Locate the cell with the specified text and output its (X, Y) center coordinate. 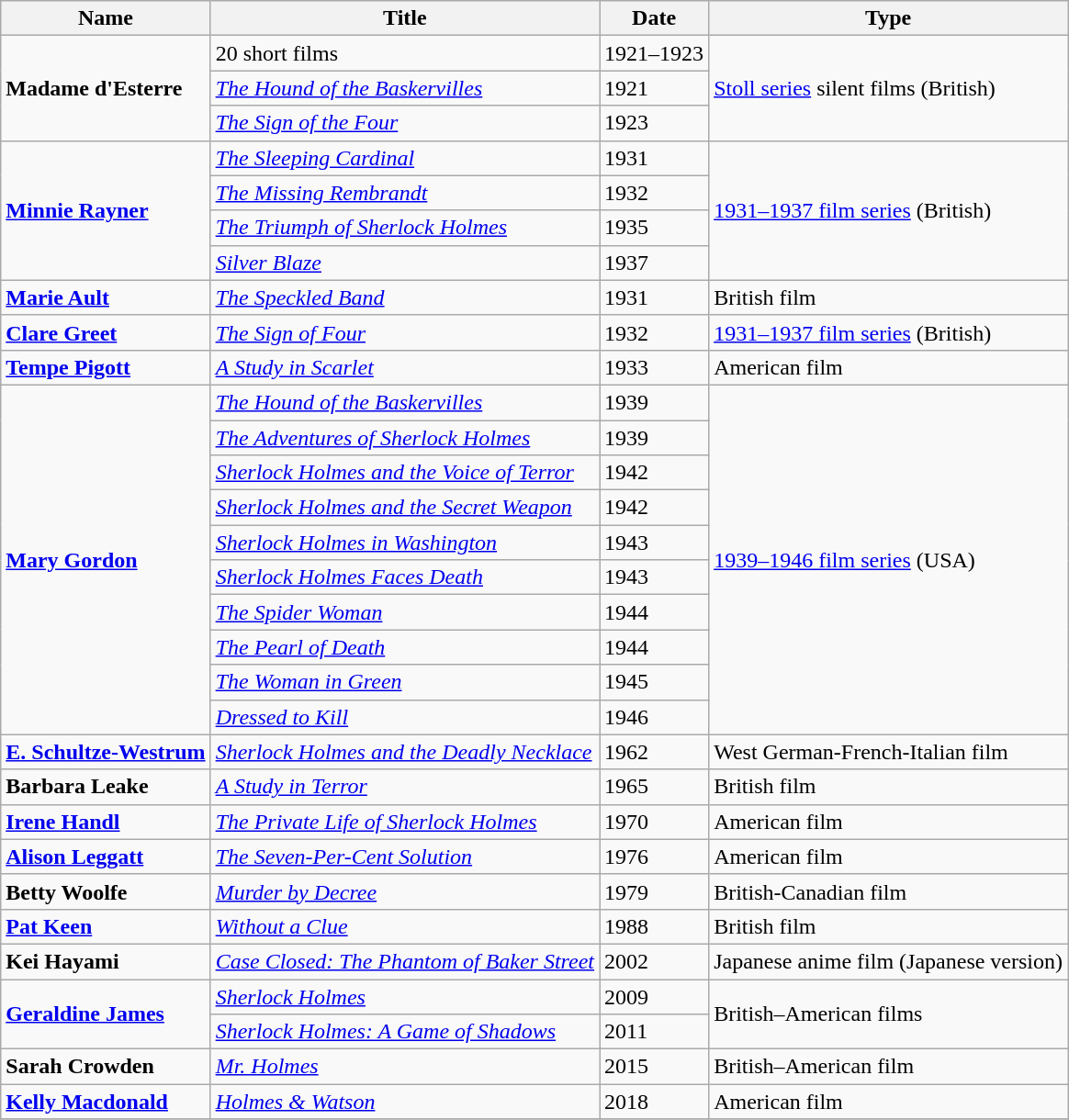
Murder by Decree (404, 891)
Sherlock Holmes (404, 996)
Clare Greet (106, 332)
The Triumph of Sherlock Holmes (404, 228)
20 short films (404, 53)
Pat Keen (106, 926)
The Seven-Per-Cent Solution (404, 857)
Dressed to Kill (404, 717)
The Adventures of Sherlock Holmes (404, 438)
Sherlock Holmes and the Deadly Necklace (404, 752)
1921–1923 (654, 53)
Sherlock Holmes Faces Death (404, 577)
2018 (654, 1102)
Irene Handl (106, 822)
Alison Leggatt (106, 857)
2009 (654, 996)
2011 (654, 1032)
Name (106, 18)
1988 (654, 926)
A Study in Scarlet (404, 367)
British–American films (889, 1014)
The Sleeping Cardinal (404, 158)
1965 (654, 787)
The Private Life of Sherlock Holmes (404, 822)
The Spider Woman (404, 612)
1979 (654, 891)
Marie Ault (106, 297)
1970 (654, 822)
Sherlock Holmes in Washington (404, 543)
Sherlock Holmes: A Game of Shadows (404, 1032)
Kelly Macdonald (106, 1102)
Date (654, 18)
Geraldine James (106, 1014)
1935 (654, 228)
The Speckled Band (404, 297)
Type (889, 18)
Case Closed: The Phantom of Baker Street (404, 961)
Title (404, 18)
Kei Hayami (106, 961)
Minnie Rayner (106, 210)
The Sign of the Four (404, 123)
Japanese anime film (Japanese version) (889, 961)
1962 (654, 752)
A Study in Terror (404, 787)
1933 (654, 367)
West German-French-Italian film (889, 752)
1923 (654, 123)
E. Schultze-Westrum (106, 752)
2002 (654, 961)
Without a Clue (404, 926)
Sherlock Holmes and the Secret Weapon (404, 508)
Mary Gordon (106, 560)
1937 (654, 263)
The Woman in Green (404, 682)
The Missing Rembrandt (404, 193)
Holmes & Watson (404, 1102)
2015 (654, 1067)
Tempe Pigott (106, 367)
The Sign of Four (404, 332)
Sherlock Holmes and the Voice of Terror (404, 473)
Silver Blaze (404, 263)
The Pearl of Death (404, 647)
1976 (654, 857)
Madame d'Esterre (106, 88)
Betty Woolfe (106, 891)
1945 (654, 682)
Barbara Leake (106, 787)
Stoll series silent films (British) (889, 88)
1946 (654, 717)
Sarah Crowden (106, 1067)
British-Canadian film (889, 891)
Mr. Holmes (404, 1067)
1939–1946 film series (USA) (889, 560)
British–American film (889, 1067)
1921 (654, 88)
